Provide the [X, Y] coordinate of the cell's center where the given text is located.  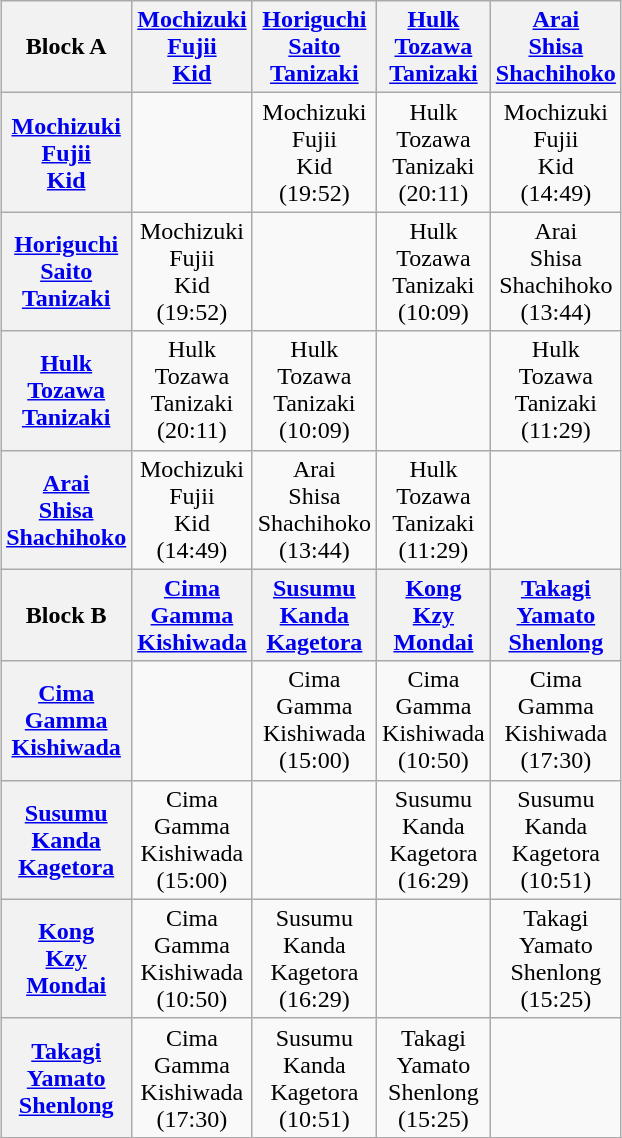
Block A [66, 47]
Block B [66, 615]
